Detect which cell encompasses the target text, then output its [X, Y] center coordinate. 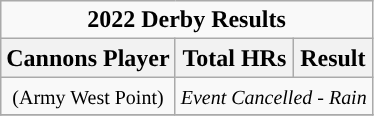
Cannons Player [88, 58]
Total HRs [234, 58]
Result [332, 58]
(Army West Point) [88, 96]
2022 Derby Results [186, 20]
Event Cancelled - Rain [274, 96]
